Output the (x, y) coordinate of the center of the cell containing the given text.  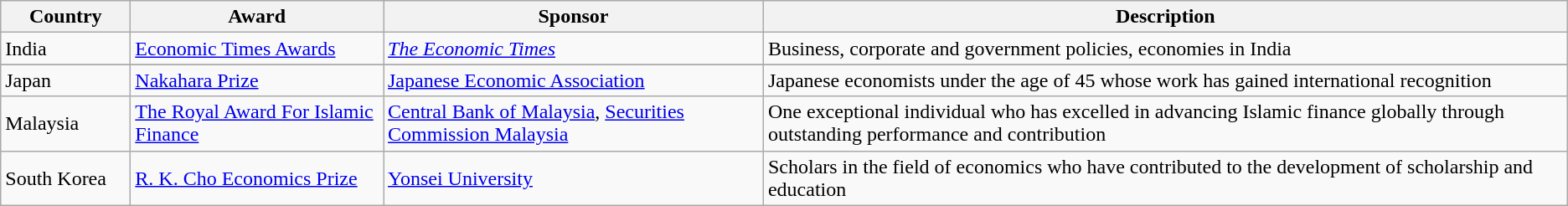
The Royal Award For Islamic Finance (257, 124)
Malaysia (65, 124)
One exceptional individual who has excelled in advancing Islamic finance globally through outstanding performance and contribution (1165, 124)
Central Bank of Malaysia, Securities Commission Malaysia (574, 124)
Japanese economists under the age of 45 whose work has gained international recognition (1165, 80)
R. K. Cho Economics Prize (257, 178)
Yonsei University (574, 178)
Japan (65, 80)
India (65, 49)
Economic Times Awards (257, 49)
Country (65, 17)
Description (1165, 17)
Sponsor (574, 17)
Nakahara Prize (257, 80)
Scholars in the field of economics who have contributed to the development of scholarship and education (1165, 178)
Japanese Economic Association (574, 80)
South Korea (65, 178)
The Economic Times (574, 49)
Business, corporate and government policies, economies in India (1165, 49)
Award (257, 17)
